Detect which cell encompasses the target text, then output its (X, Y) center coordinate. 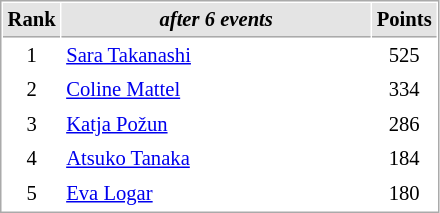
286 (404, 124)
Sara Takanashi (216, 56)
Points (404, 20)
Katja Požun (216, 124)
after 6 events (216, 20)
2 (32, 90)
3 (32, 124)
180 (404, 194)
Rank (32, 20)
334 (404, 90)
184 (404, 158)
4 (32, 158)
525 (404, 56)
Atsuko Tanaka (216, 158)
Coline Mattel (216, 90)
1 (32, 56)
5 (32, 194)
Eva Logar (216, 194)
